Detect which cell encompasses the target text, then output its (x, y) center coordinate. 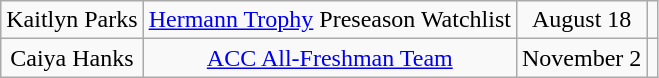
November 2 (581, 58)
Kaitlyn Parks (72, 20)
August 18 (581, 20)
ACC All-Freshman Team (330, 58)
Caiya Hanks (72, 58)
Hermann Trophy Preseason Watchlist (330, 20)
